Return the [x, y] coordinate for the center point of the cell that contains the specified text.  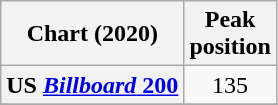
US Billboard 200 [92, 85]
Peakposition [230, 34]
Chart (2020) [92, 34]
135 [230, 85]
